Determine the (X, Y) coordinate at the center of the cell enclosing the given text.  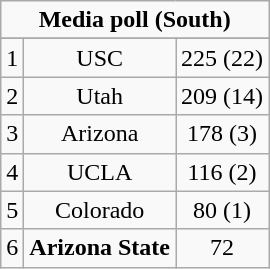
Arizona (100, 134)
6 (12, 248)
Media poll (South) (135, 20)
80 (1) (222, 210)
Utah (100, 96)
2 (12, 96)
4 (12, 172)
5 (12, 210)
116 (2) (222, 172)
209 (14) (222, 96)
USC (100, 58)
178 (3) (222, 134)
3 (12, 134)
Arizona State (100, 248)
225 (22) (222, 58)
UCLA (100, 172)
72 (222, 248)
Colorado (100, 210)
1 (12, 58)
